Scan for the cell matching the given text and deliver its (X, Y) coordinate at center. 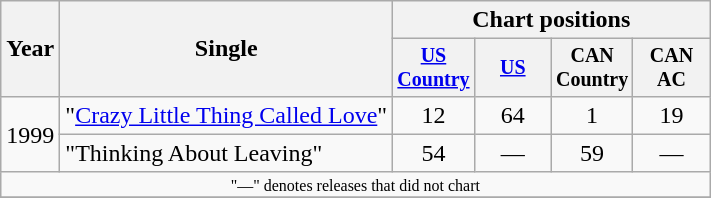
Single (226, 49)
1999 (30, 134)
54 (434, 153)
CAN AC (672, 68)
CAN Country (592, 68)
Year (30, 49)
12 (434, 115)
1 (592, 115)
"—" denotes releases that did not chart (356, 184)
Chart positions (552, 20)
US Country (434, 68)
"Crazy Little Thing Called Love" (226, 115)
US (512, 68)
19 (672, 115)
64 (512, 115)
"Thinking About Leaving" (226, 153)
59 (592, 153)
